Extract the [X, Y] coordinate from the center of the cell holding the provided text.  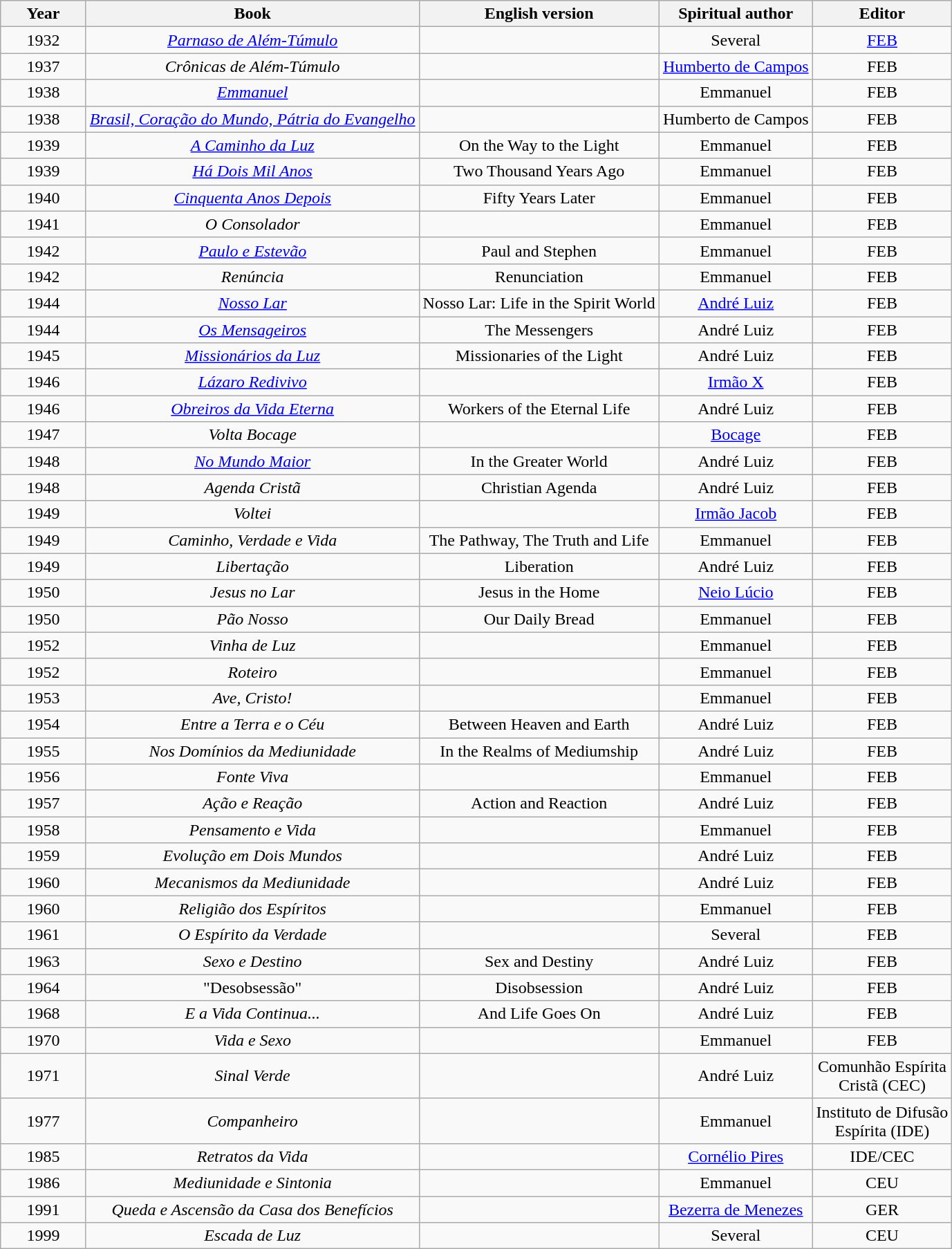
In the Realms of Mediumship [539, 750]
The Pathway, The Truth and Life [539, 540]
"Desobsessão" [252, 988]
Spiritual author [736, 14]
A Caminho da Luz [252, 145]
Libertação [252, 566]
Voltei [252, 514]
Our Daily Bread [539, 619]
Mecanismos da Mediunidade [252, 882]
O Espírito da Verdade [252, 935]
1956 [44, 777]
Há Dois Mil Anos [252, 172]
No Mundo Maior [252, 461]
Religião dos Espíritos [252, 909]
1961 [44, 935]
Missionaries of the Light [539, 356]
1958 [44, 830]
Nosso Lar: Life in the Spirit World [539, 303]
Workers of the Eternal Life [539, 409]
Paulo e Estevão [252, 250]
Sexo e Destino [252, 961]
Neio Lúcio [736, 593]
1977 [44, 1120]
Renúncia [252, 277]
O Consolador [252, 224]
Agenda Cristã [252, 488]
1953 [44, 698]
Fifty Years Later [539, 198]
1941 [44, 224]
1940 [44, 198]
1954 [44, 724]
1955 [44, 750]
Sinal Verde [252, 1076]
The Messengers [539, 330]
Book [252, 14]
Entre a Terra e o Céu [252, 724]
1947 [44, 435]
Sex and Destiny [539, 961]
1991 [44, 1210]
Crônicas de Além-Túmulo [252, 66]
Renunciation [539, 277]
Vinha de Luz [252, 645]
English version [539, 14]
1968 [44, 1014]
E a Vida Continua... [252, 1014]
Queda e Ascensão da Casa dos Benefícios [252, 1210]
Editor [882, 14]
Irmão Jacob [736, 514]
Mediunidade e Sintonia [252, 1183]
Fonte Viva [252, 777]
Year [44, 14]
Cornélio Pires [736, 1156]
Parnaso de Além-Túmulo [252, 40]
Companheiro [252, 1120]
In the Greater World [539, 461]
Cinquenta Anos Depois [252, 198]
1986 [44, 1183]
Obreiros da Vida Eterna [252, 409]
Nos Domínios da Mediunidade [252, 750]
Disobsession [539, 988]
Liberation [539, 566]
Two Thousand Years Ago [539, 172]
1970 [44, 1040]
On the Way to the Light [539, 145]
Vida e Sexo [252, 1040]
Paul and Stephen [539, 250]
Jesus in the Home [539, 593]
Jesus no Lar [252, 593]
And Life Goes On [539, 1014]
Bocage [736, 435]
Retratos da Vida [252, 1156]
Nosso Lar [252, 303]
Evolução em Dois Mundos [252, 856]
1957 [44, 804]
1937 [44, 66]
Action and Reaction [539, 804]
Roteiro [252, 672]
Volta Bocage [252, 435]
Bezerra de Menezes [736, 1210]
Lázaro Redivivo [252, 382]
1964 [44, 988]
1932 [44, 40]
Irmão X [736, 382]
Between Heaven and Earth [539, 724]
Os Mensageiros [252, 330]
Comunhão EspíritaCristã (CEC) [882, 1076]
Escada de Luz [252, 1236]
Christian Agenda [539, 488]
Pensamento e Vida [252, 830]
Instituto de DifusãoEspírita (IDE) [882, 1120]
Missionários da Luz [252, 356]
1971 [44, 1076]
Brasil, Coração do Mundo, Pátria do Evangelho [252, 119]
1985 [44, 1156]
IDE/CEC [882, 1156]
1945 [44, 356]
Ave, Cristo! [252, 698]
Pão Nosso [252, 619]
GER [882, 1210]
Ação e Reação [252, 804]
Caminho, Verdade e Vida [252, 540]
1999 [44, 1236]
1963 [44, 961]
1959 [44, 856]
